Capture the cell that displays the provided text and extract its (X, Y) central coordinate. 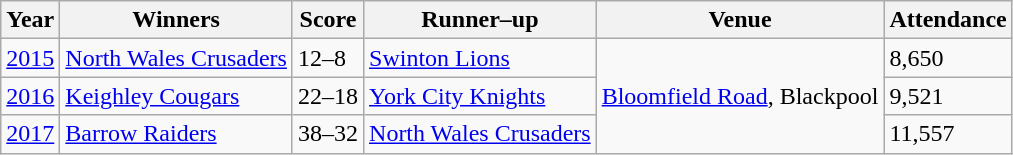
Attendance (948, 20)
22–18 (328, 96)
38–32 (328, 134)
Bloomfield Road, Blackpool (740, 96)
Swinton Lions (480, 58)
Year (30, 20)
12–8 (328, 58)
Score (328, 20)
2017 (30, 134)
Runner–up (480, 20)
Winners (176, 20)
8,650 (948, 58)
2016 (30, 96)
9,521 (948, 96)
Barrow Raiders (176, 134)
Venue (740, 20)
Keighley Cougars (176, 96)
York City Knights (480, 96)
2015 (30, 58)
11,557 (948, 134)
